Pinpoint the cell where the given text exists, returning its [X, Y] midpoint coordinate. 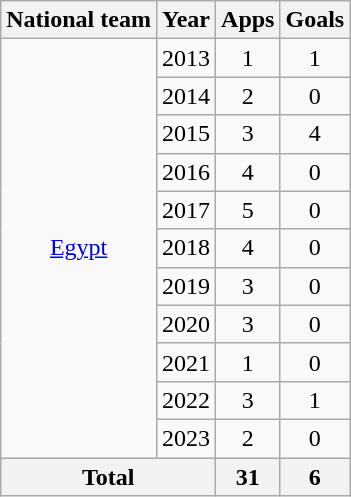
Apps [248, 20]
2014 [186, 96]
Total [108, 477]
2022 [186, 400]
2015 [186, 134]
6 [315, 477]
2020 [186, 324]
Year [186, 20]
2016 [186, 172]
2017 [186, 210]
Egypt [79, 248]
31 [248, 477]
Goals [315, 20]
2018 [186, 248]
5 [248, 210]
National team [79, 20]
2013 [186, 58]
2023 [186, 438]
2021 [186, 362]
2019 [186, 286]
